Return (x, y) of the center of cell containing provided text 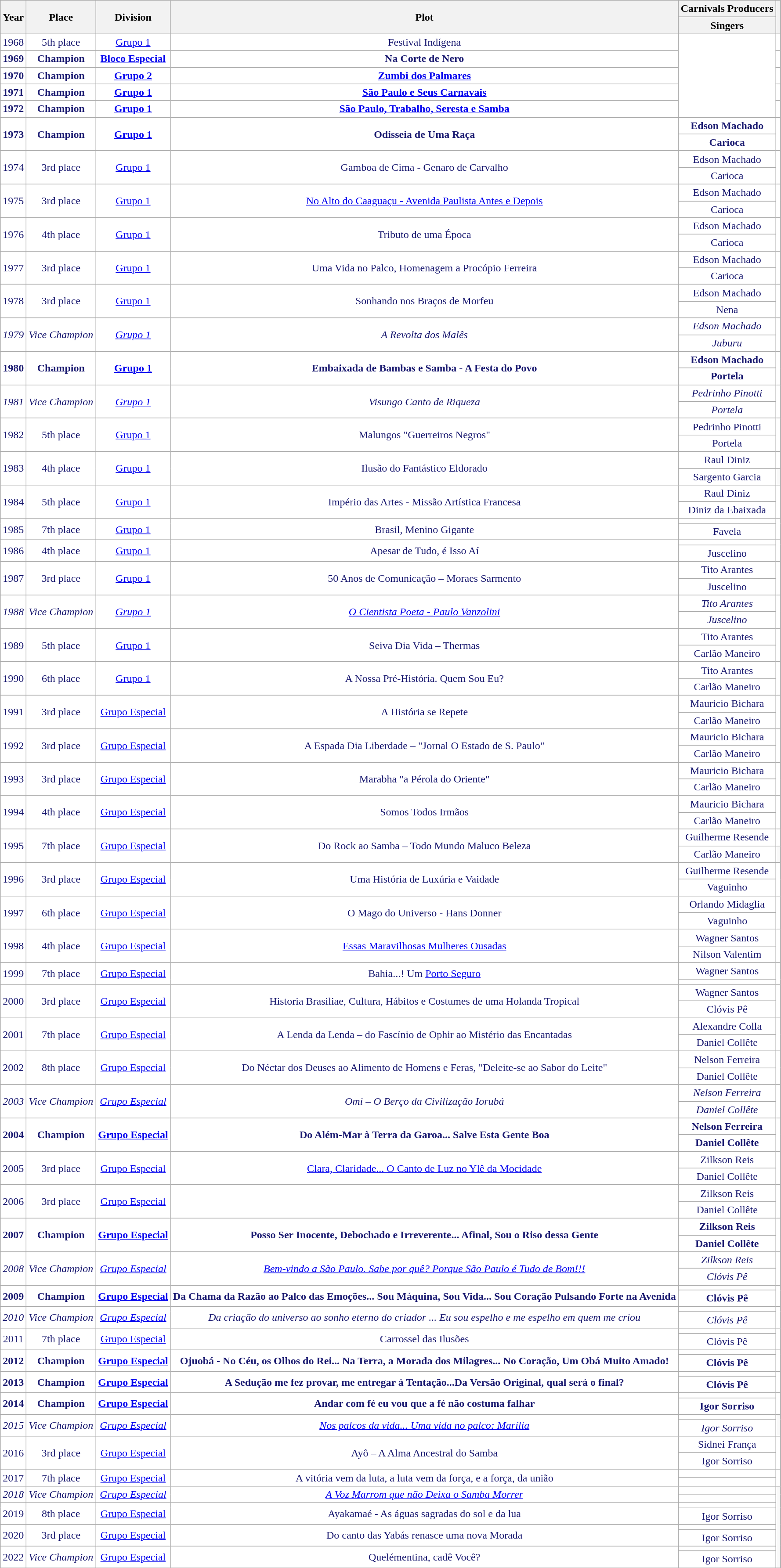
1988 (13, 612)
1990 (13, 678)
1984 (13, 502)
2010 (13, 1317)
Uma História de Luxúria e Vaidade (424, 879)
Plot (424, 17)
1996 (13, 879)
Ayô – A Alma Ancestral do Samba (424, 1453)
1995 (13, 846)
Carnivals Producers (727, 9)
2003 (13, 1101)
2017 (13, 1478)
2000 (13, 1001)
1977 (13, 268)
Historia Brasiliae, Cultura, Hábitos e Costumes de uma Holanda Tropical (424, 1001)
No Alto do Caaguaçu - Avenida Paulista Antes e Depois (424, 201)
A Revolta dos Malês (424, 335)
Brasil, Menino Gigante (424, 530)
2015 (13, 1425)
Embaixada de Bambas e Samba - A Festa do Povo (424, 368)
Bahia...! Um Porto Seguro (424, 973)
Gamboa de Cima - Genaro de Carvalho (424, 167)
1974 (13, 167)
1971 (13, 92)
1976 (13, 234)
2020 (13, 1535)
Division (133, 17)
Sargento Garcia (727, 476)
1972 (13, 109)
2001 (13, 1035)
Visungo Canto de Riqueza (424, 401)
1980 (13, 368)
2004 (13, 1135)
1981 (13, 401)
50 Anos de Comunicação – Moraes Sarmento (424, 578)
Seiva Dia Vida – Thermas (424, 645)
1973 (13, 134)
Apesar de Tudo, é Isso Aí (424, 551)
Andar com fé eu vou que a fé não costuma falhar (424, 1403)
1993 (13, 779)
Festival Indígena (424, 42)
1982 (13, 435)
Do Rock ao Samba – Todo Mundo Maluco Beleza (424, 846)
Orlando Midaglia (727, 904)
Ojuobá - No Céu, os Olhos do Rei... Na Terra, a Morada dos Milagres... No Coração, Um Obá Muito Amado! (424, 1360)
Odisseia de Uma Raça (424, 134)
2002 (13, 1068)
1975 (13, 201)
A História se Repete (424, 712)
Marabha "a Pérola do Oriente" (424, 779)
Nos palcos da vida... Uma vida no palco: Marília (424, 1425)
2014 (13, 1403)
Omi – O Berço da Civilização Iorubá (424, 1101)
Império das Artes - Missão Artística Francesa (424, 502)
Carrossel das Ilusões (424, 1339)
1987 (13, 578)
2013 (13, 1382)
Nena (727, 310)
Place (61, 17)
1968 (13, 42)
A vitória vem da luta, a luta vem da força, e a força, da união (424, 1478)
1978 (13, 301)
2012 (13, 1360)
Bloco Especial (133, 59)
Year (13, 17)
1979 (13, 335)
Da Chama da Razão ao Palco das Emoções... Sou Máquina, Sou Vida... Sou Coração Pulsando Forte na Avenida (424, 1296)
1986 (13, 551)
Alexandre Colla (727, 1026)
2022 (13, 1557)
1994 (13, 812)
1985 (13, 530)
Bem-vindo a São Paulo. Sabe por quê? Porque São Paulo é Tudo de Bom!!! (424, 1269)
Diniz da Ebaixada (727, 510)
Zumbi dos Palmares (424, 76)
São Paulo, Trabalho, Seresta e Samba (424, 109)
Juburu (727, 343)
Da criação do universo ao sonho eterno do criador ... Eu sou espelho e me espelho em quem me criou (424, 1317)
2005 (13, 1168)
1989 (13, 645)
2019 (13, 1514)
A Voz Marrom que não Deixa o Samba Morrer (424, 1495)
A Sedução me fez provar, me entregar à Tentação...Da Versão Original, qual será o final? (424, 1382)
2016 (13, 1453)
A Nossa Pré-História. Quem Sou Eu? (424, 678)
Grupo 2 (133, 76)
Favela (727, 532)
2009 (13, 1296)
Somos Todos Irmãos (424, 812)
1969 (13, 59)
2006 (13, 1201)
1997 (13, 912)
Do canto das Yabás renasce uma nova Morada (424, 1535)
Uma Vida no Palco, Homenagem a Procópio Ferreira (424, 268)
1970 (13, 76)
Tributo de uma Época (424, 234)
1983 (13, 468)
Malungos "Guerreiros Negros" (424, 435)
O Mago do Universo - Hans Donner (424, 912)
Singers (727, 25)
2007 (13, 1235)
Nilson Valentim (727, 954)
2008 (13, 1269)
Sidnei França (727, 1445)
São Paulo e Seus Carnavais (424, 92)
Na Corte de Nero (424, 59)
A Lenda da Lenda – do Fascínio de Ophir ao Mistério das Encantadas (424, 1035)
Ilusão do Fantástico Eldorado (424, 468)
Sonhando nos Braços de Morfeu (424, 301)
Do Além-Mar à Terra da Garoa... Salve Esta Gente Boa (424, 1135)
Essas Maravilhosas Mulheres Ousadas (424, 946)
1999 (13, 973)
A Espada Dia Liberdade – "Jornal O Estado de S. Paulo" (424, 746)
Ayakamaé - As águas sagradas do sol e da lua (424, 1514)
1998 (13, 946)
Do Néctar dos Deuses ao Alimento de Homens e Feras, "Deleite-se ao Sabor do Leite" (424, 1068)
Posso Ser Inocente, Debochado e Irreverente... Afinal, Sou o Riso dessa Gente (424, 1235)
2011 (13, 1339)
1992 (13, 746)
Clara, Claridade... O Canto de Luz no Ylê da Mocidade (424, 1168)
Quelémentina, cadê Você? (424, 1557)
2018 (13, 1495)
O Cientista Poeta - Paulo Vanzolini (424, 612)
1991 (13, 712)
